Provide the (x, y) coordinate of the cell's center where the given text is located.  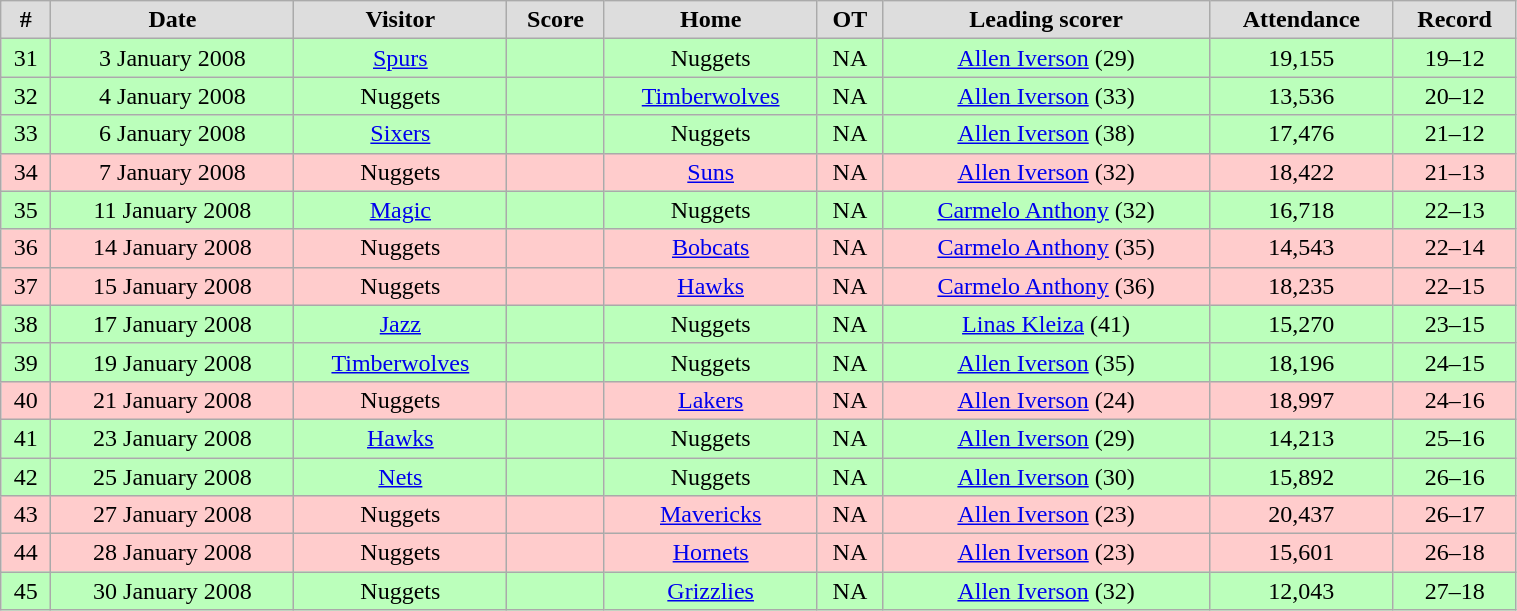
19–12 (1454, 58)
15 January 2008 (172, 286)
24–15 (1454, 362)
21–12 (1454, 134)
27 January 2008 (172, 515)
45 (26, 591)
23 January 2008 (172, 438)
Bobcats (710, 248)
38 (26, 324)
Carmelo Anthony (36) (1046, 286)
14,213 (1301, 438)
28 January 2008 (172, 553)
Score (556, 20)
24–16 (1454, 400)
# (26, 20)
Jazz (400, 324)
Attendance (1301, 20)
3 January 2008 (172, 58)
18,422 (1301, 172)
22–14 (1454, 248)
Home (710, 20)
31 (26, 58)
Allen Iverson (33) (1046, 96)
25–16 (1454, 438)
Allen Iverson (30) (1046, 477)
Lakers (710, 400)
34 (26, 172)
13,536 (1301, 96)
42 (26, 477)
Date (172, 20)
Nets (400, 477)
17 January 2008 (172, 324)
Visitor (400, 20)
37 (26, 286)
33 (26, 134)
39 (26, 362)
15,601 (1301, 553)
18,196 (1301, 362)
Leading scorer (1046, 20)
12,043 (1301, 591)
35 (26, 210)
11 January 2008 (172, 210)
25 January 2008 (172, 477)
21 January 2008 (172, 400)
Carmelo Anthony (35) (1046, 248)
Magic (400, 210)
44 (26, 553)
21–13 (1454, 172)
26–16 (1454, 477)
20,437 (1301, 515)
36 (26, 248)
6 January 2008 (172, 134)
Linas Kleiza (41) (1046, 324)
Allen Iverson (38) (1046, 134)
19 January 2008 (172, 362)
41 (26, 438)
Spurs (400, 58)
Carmelo Anthony (32) (1046, 210)
15,892 (1301, 477)
23–15 (1454, 324)
15,270 (1301, 324)
OT (850, 20)
18,235 (1301, 286)
Grizzlies (710, 591)
22–13 (1454, 210)
26–18 (1454, 553)
4 January 2008 (172, 96)
14,543 (1301, 248)
17,476 (1301, 134)
20–12 (1454, 96)
Suns (710, 172)
27–18 (1454, 591)
22–15 (1454, 286)
26–17 (1454, 515)
19,155 (1301, 58)
Allen Iverson (35) (1046, 362)
40 (26, 400)
18,997 (1301, 400)
32 (26, 96)
Allen Iverson (24) (1046, 400)
Mavericks (710, 515)
43 (26, 515)
Sixers (400, 134)
14 January 2008 (172, 248)
16,718 (1301, 210)
Record (1454, 20)
30 January 2008 (172, 591)
7 January 2008 (172, 172)
Hornets (710, 553)
